For the text-containing cell, return its midpoint in [x, y] coordinate format. 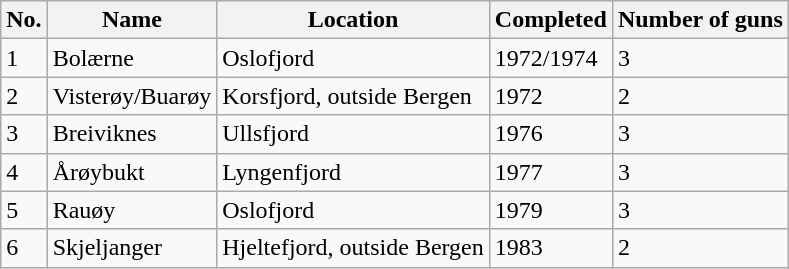
Bolærne [132, 58]
Breiviknes [132, 134]
Ullsfjord [354, 134]
1977 [550, 172]
Hjeltefjord, outside Bergen [354, 248]
Korsfjord, outside Bergen [354, 96]
1972 [550, 96]
Lyngenfjord [354, 172]
5 [24, 210]
Rauøy [132, 210]
1979 [550, 210]
Årøybukt [132, 172]
4 [24, 172]
1976 [550, 134]
Number of guns [700, 20]
Completed [550, 20]
Name [132, 20]
1972/1974 [550, 58]
Location [354, 20]
1983 [550, 248]
No. [24, 20]
Visterøy/Buarøy [132, 96]
1 [24, 58]
6 [24, 248]
Skjeljanger [132, 248]
